Output the [X, Y] coordinate of the center of the cell containing the given text.  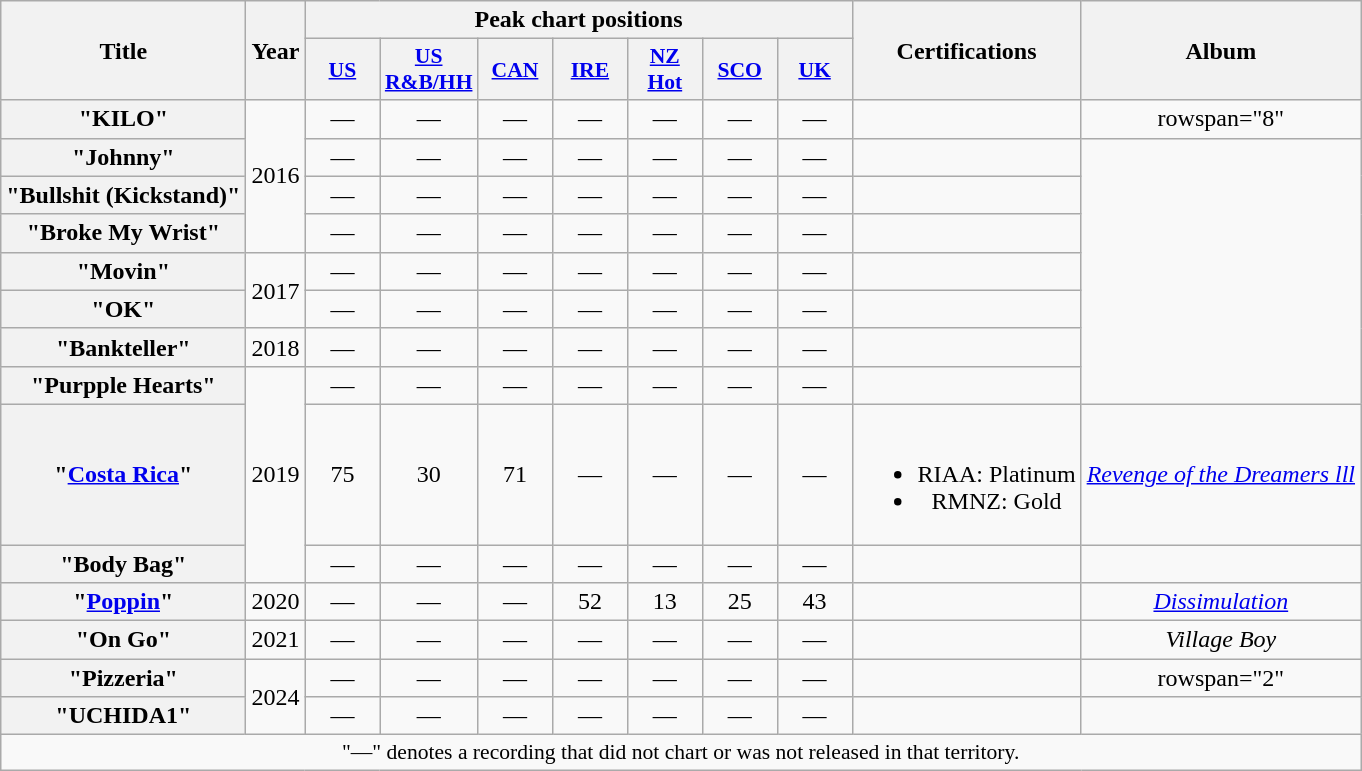
43 [814, 602]
rowspan="8" [1220, 119]
SCO [740, 70]
"Body Bag" [124, 563]
Year [276, 50]
"OK" [124, 309]
2016 [276, 176]
25 [740, 602]
IRE [590, 70]
US [342, 70]
"Pizzeria" [124, 678]
"On Go" [124, 640]
"Bankteller" [124, 347]
NZHot [664, 70]
Revenge of the Dreamers lll [1220, 474]
"Broke My Wrist" [124, 233]
"Costa Rica" [124, 474]
CAN [516, 70]
75 [342, 474]
Peak chart positions [578, 20]
Certifications [966, 50]
2017 [276, 290]
"Bullshit (Kickstand)" [124, 195]
Title [124, 50]
"Movin" [124, 271]
"Purpple Hearts" [124, 385]
"KILO" [124, 119]
RIAA: PlatinumRMNZ: Gold [966, 474]
"Poppin" [124, 602]
"—" denotes a recording that did not chart or was not released in that territory. [681, 753]
2020 [276, 602]
Dissimulation [1220, 602]
Village Boy [1220, 640]
2024 [276, 697]
30 [429, 474]
"UCHIDA1" [124, 716]
"Johnny" [124, 157]
2019 [276, 474]
2018 [276, 347]
52 [590, 602]
71 [516, 474]
UK [814, 70]
13 [664, 602]
Album [1220, 50]
USR&B/HH [429, 70]
2021 [276, 640]
rowspan="2" [1220, 678]
